Identify which cell holds the provided text, then report its [x, y] central coordinate. 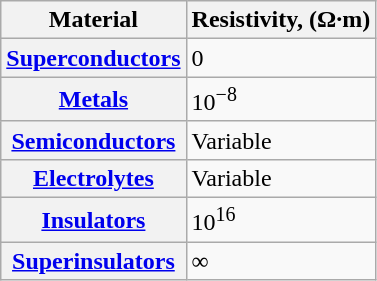
0 [281, 58]
10−8 [281, 100]
Insulators [94, 220]
∞ [281, 261]
Electrolytes [94, 178]
Superconductors [94, 58]
Material [94, 20]
Metals [94, 100]
Superinsulators [94, 261]
Resistivity, (Ω·m) [281, 20]
1016 [281, 220]
Semiconductors [94, 140]
